Provide the [x, y] coordinate of the cell's center where the given text is located.  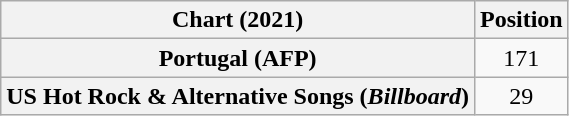
Position [521, 20]
29 [521, 96]
US Hot Rock & Alternative Songs (Billboard) [238, 96]
Chart (2021) [238, 20]
171 [521, 58]
Portugal (AFP) [238, 58]
